Extract the [X, Y] coordinate from the center of the cell holding the provided text.  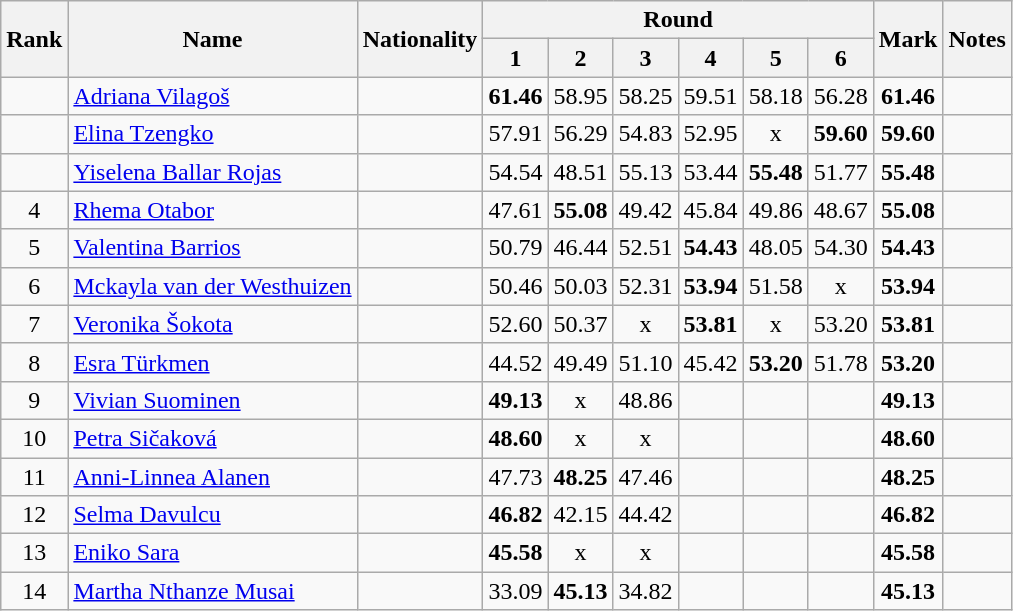
50.79 [516, 248]
Veronika Šokota [212, 324]
Selma Davulcu [212, 515]
47.46 [646, 477]
13 [34, 553]
49.86 [776, 210]
Elina Tzengko [212, 134]
47.61 [516, 210]
45.42 [710, 362]
58.18 [776, 96]
11 [34, 477]
49.42 [646, 210]
46.44 [580, 248]
Nationality [420, 39]
50.37 [580, 324]
14 [34, 591]
49.49 [580, 362]
54.30 [840, 248]
12 [34, 515]
51.77 [840, 172]
54.54 [516, 172]
50.03 [580, 286]
56.29 [580, 134]
52.31 [646, 286]
51.58 [776, 286]
Martha Nthanze Musai [212, 591]
Valentina Barrios [212, 248]
34.82 [646, 591]
Anni-Linnea Alanen [212, 477]
51.10 [646, 362]
44.52 [516, 362]
33.09 [516, 591]
Rhema Otabor [212, 210]
10 [34, 438]
57.91 [516, 134]
58.95 [580, 96]
50.46 [516, 286]
54.83 [646, 134]
Esra Türkmen [212, 362]
56.28 [840, 96]
Name [212, 39]
48.86 [646, 400]
9 [34, 400]
52.51 [646, 248]
52.95 [710, 134]
7 [34, 324]
42.15 [580, 515]
53.44 [710, 172]
48.51 [580, 172]
1 [516, 58]
48.67 [840, 210]
8 [34, 362]
44.42 [646, 515]
58.25 [646, 96]
48.05 [776, 248]
Petra Sičaková [212, 438]
Notes [977, 39]
45.84 [710, 210]
47.73 [516, 477]
Mckayla van der Westhuizen [212, 286]
Adriana Vilagoš [212, 96]
Vivian Suominen [212, 400]
Eniko Sara [212, 553]
Mark [908, 39]
51.78 [840, 362]
Yiselena Ballar Rojas [212, 172]
Round [678, 20]
59.51 [710, 96]
Rank [34, 39]
3 [646, 58]
52.60 [516, 324]
55.13 [646, 172]
2 [580, 58]
